Detect which cell encompasses the target text, then output its [X, Y] center coordinate. 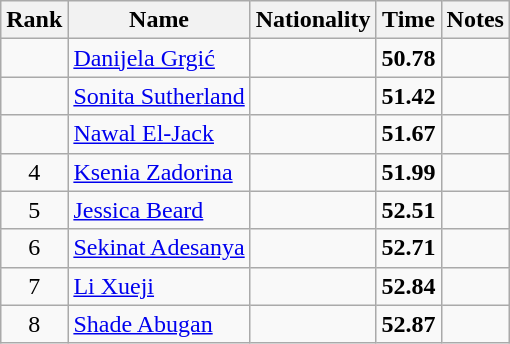
7 [34, 286]
52.51 [408, 210]
Ksenia Zadorina [159, 172]
Shade Abugan [159, 324]
8 [34, 324]
Nationality [313, 20]
Nawal El-Jack [159, 134]
Time [408, 20]
50.78 [408, 58]
4 [34, 172]
52.71 [408, 248]
Danijela Grgić [159, 58]
Sekinat Adesanya [159, 248]
5 [34, 210]
Sonita Sutherland [159, 96]
Rank [34, 20]
51.42 [408, 96]
Jessica Beard [159, 210]
Name [159, 20]
Notes [475, 20]
Li Xueji [159, 286]
52.84 [408, 286]
6 [34, 248]
52.87 [408, 324]
51.99 [408, 172]
51.67 [408, 134]
